Scan for the cell matching the given text and deliver its [x, y] coordinate at center. 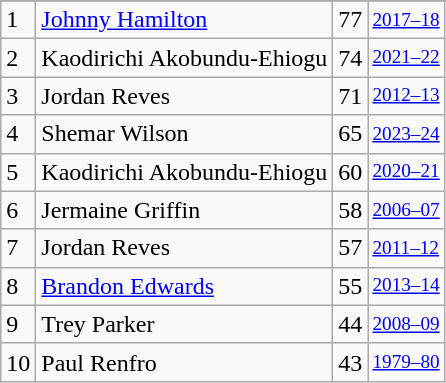
1979–80 [406, 362]
2 [18, 58]
Johnny Hamilton [184, 20]
2013–14 [406, 286]
71 [350, 96]
44 [350, 324]
2020–21 [406, 172]
60 [350, 172]
65 [350, 134]
57 [350, 248]
77 [350, 20]
Brandon Edwards [184, 286]
8 [18, 286]
2006–07 [406, 210]
2008–09 [406, 324]
58 [350, 210]
9 [18, 324]
2011–12 [406, 248]
2021–22 [406, 58]
Trey Parker [184, 324]
10 [18, 362]
55 [350, 286]
5 [18, 172]
4 [18, 134]
Shemar Wilson [184, 134]
2023–24 [406, 134]
3 [18, 96]
2012–13 [406, 96]
7 [18, 248]
6 [18, 210]
Paul Renfro [184, 362]
Jermaine Griffin [184, 210]
74 [350, 58]
2017–18 [406, 20]
1 [18, 20]
43 [350, 362]
